Return the (X, Y) coordinate for the center point of the cell that contains the specified text.  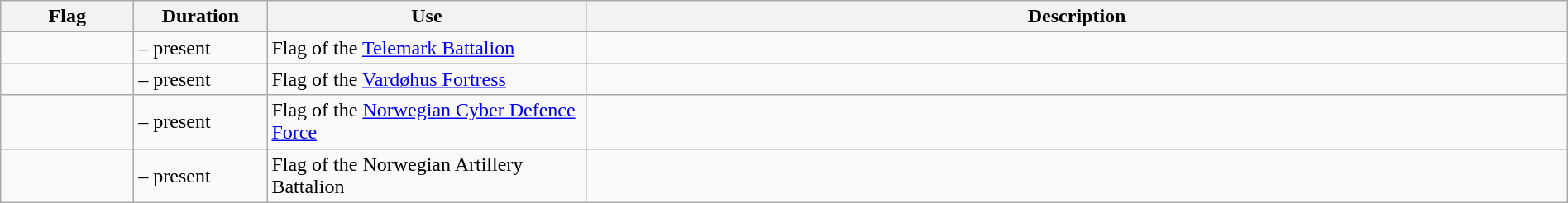
Flag of the Telemark Battalion (427, 48)
Duration (200, 17)
Flag of the Norwegian Cyber Defence Force (427, 122)
Flag of the Vardøhus Fortress (427, 79)
Flag of the Norwegian Artillery Battalion (427, 175)
Flag (68, 17)
Use (427, 17)
Description (1077, 17)
